Extract the (x, y) coordinate from the center of the cell holding the provided text.  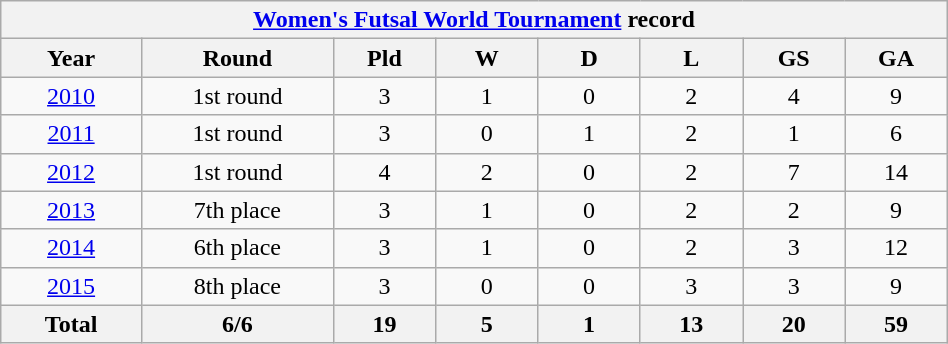
L (691, 58)
12 (896, 248)
7th place (237, 210)
2013 (72, 210)
19 (384, 324)
2011 (72, 134)
6 (896, 134)
Round (237, 58)
W (487, 58)
2012 (72, 172)
6/6 (237, 324)
Women's Futsal World Tournament record (474, 20)
14 (896, 172)
2010 (72, 96)
2015 (72, 286)
59 (896, 324)
20 (794, 324)
5 (487, 324)
13 (691, 324)
6th place (237, 248)
Pld (384, 58)
D (589, 58)
7 (794, 172)
8th place (237, 286)
Total (72, 324)
GA (896, 58)
2014 (72, 248)
Year (72, 58)
GS (794, 58)
